Scan for the cell matching the given text and deliver its [X, Y] coordinate at center. 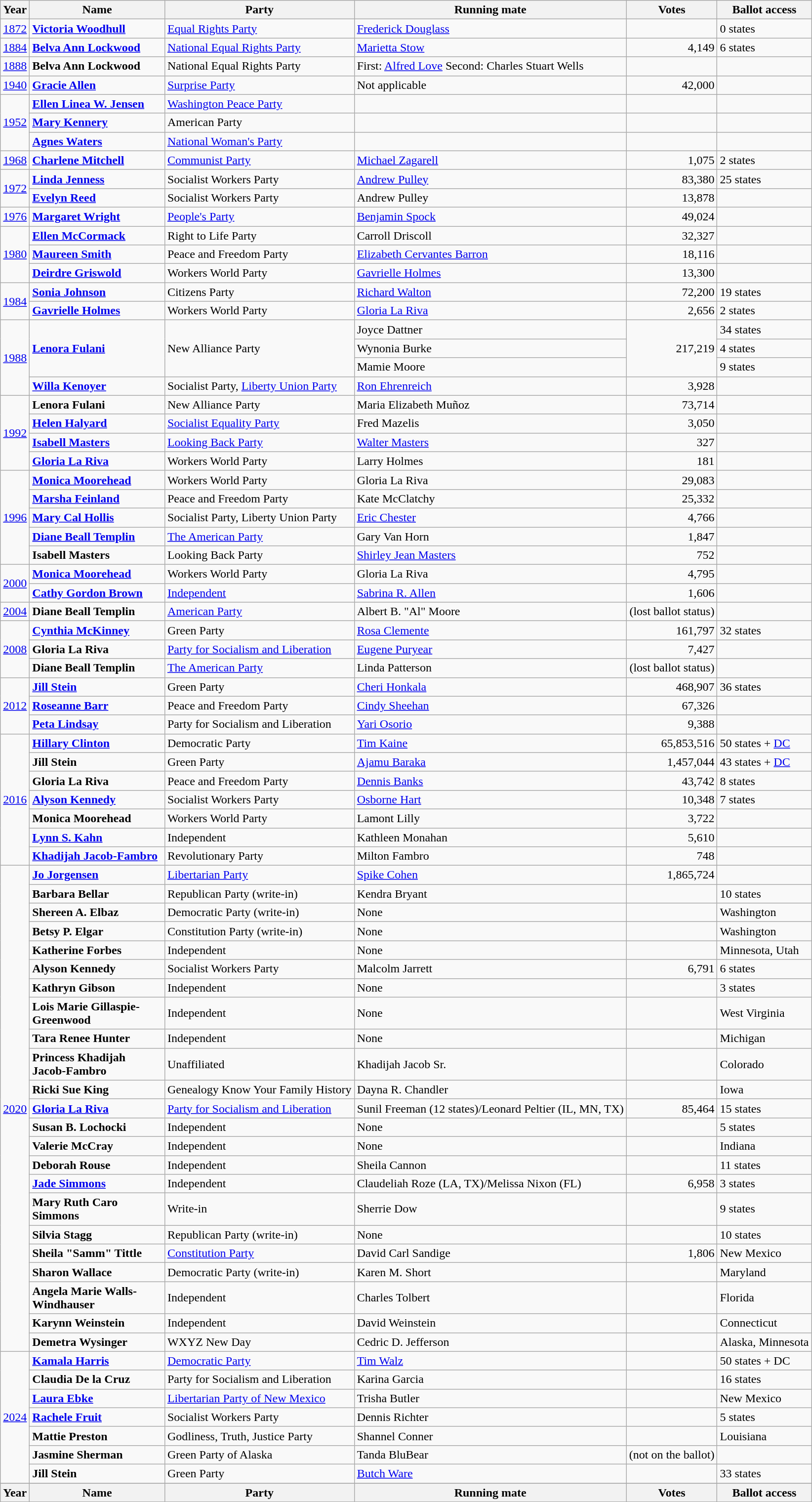
WXYZ New Day [259, 1342]
Dennis Richter [490, 1417]
Jo Jorgensen [97, 875]
1,847 [672, 536]
67,326 [672, 706]
33 states [765, 1473]
Walter Masters [490, 442]
Unaffiliated [259, 1064]
Rachele Fruit [97, 1417]
11 states [765, 1165]
Libertarian Party [259, 875]
Ellen Linea W. Jensen [97, 104]
1940 [15, 85]
2008 [15, 649]
Claudia De la Cruz [97, 1379]
Godliness, Truth, Justice Party [259, 1436]
1872 [15, 29]
Spike Cohen [490, 875]
32 states [765, 630]
Angela Marie Walls-Windhauser [97, 1297]
Willa Kenoyer [97, 386]
1,606 [672, 593]
Valerie McCray [97, 1146]
Yari Osorio [490, 724]
Revolutionary Party [259, 856]
Malcolm Jarrett [490, 969]
43 states + DC [765, 762]
Dennis Banks [490, 781]
748 [672, 856]
8 states [765, 781]
Linda Jenness [97, 179]
83,380 [672, 179]
Laura Ebke [97, 1398]
Richard Walton [490, 292]
Maria Elizabeth Muñoz [490, 405]
4,766 [672, 517]
25 states [765, 179]
15 states [765, 1108]
Right to Life Party [259, 236]
David Carl Sandige [490, 1253]
Elizabeth Cervantes Barron [490, 254]
1888 [15, 66]
Tim Walz [490, 1361]
Iowa [765, 1089]
1972 [15, 188]
0 states [765, 29]
Victoria Woodhull [97, 29]
Shannel Conner [490, 1436]
19 states [765, 292]
Mary Kennery [97, 123]
Maureen Smith [97, 254]
36 states [765, 687]
Communist Party [259, 160]
1992 [15, 433]
Michigan [765, 1039]
Betsy P. Elgar [97, 931]
1968 [15, 160]
Karina Garcia [490, 1379]
Princess Khadijah Jacob-Fambro [97, 1064]
Larry Holmes [490, 461]
Gary Van Horn [490, 536]
13,878 [672, 198]
Evelyn Reed [97, 198]
Hillary Clinton [97, 743]
Florida [765, 1297]
Tanda BluBear [490, 1455]
2016 [15, 799]
Joyce Dattner [490, 330]
Ajamu Baraka [490, 762]
1976 [15, 216]
4,149 [672, 47]
Mary Cal Hollis [97, 517]
Lois Marie Gillaspie-Greenwood [97, 1013]
Sharon Wallace [97, 1272]
18,116 [672, 254]
Carroll Driscoll [490, 236]
Agnes Waters [97, 141]
Rosa Clemente [490, 630]
1984 [15, 301]
Marietta Stow [490, 47]
29,083 [672, 480]
9,388 [672, 724]
Cynthia McKinney [97, 630]
Connecticut [765, 1323]
6,958 [672, 1184]
Benjamin Spock [490, 216]
Libertarian Party of New Mexico [259, 1398]
2000 [15, 584]
72,200 [672, 292]
468,907 [672, 687]
Dayna R. Chandler [490, 1089]
Ron Ehrenreich [490, 386]
34 states [765, 330]
Linda Patterson [490, 668]
Sheila "Samm" Tittle [97, 1253]
Mattie Preston [97, 1436]
181 [672, 461]
Deborah Rouse [97, 1165]
Tim Kaine [490, 743]
Maryland [765, 1272]
5,610 [672, 837]
2020 [15, 1109]
Jade Simmons [97, 1184]
Karen M. Short [490, 1272]
7 states [765, 799]
1988 [15, 358]
13,300 [672, 273]
1884 [15, 47]
Michael Zagarell [490, 160]
Sheila Cannon [490, 1165]
Cathy Gordon Brown [97, 593]
Socialist Equality Party [259, 423]
Kate McClatchy [490, 499]
Demetra Wysinger [97, 1342]
Constitution Party [259, 1253]
Sonia Johnson [97, 292]
Sunil Freeman (12 states)/Leonard Peltier (IL, MN, TX) [490, 1108]
Kathleen Monahan [490, 837]
Washington Peace Party [259, 104]
1952 [15, 123]
3,050 [672, 423]
Not applicable [490, 85]
Louisiana [765, 1436]
Mary Ruth Caro Simmons [97, 1210]
Roseanne Barr [97, 706]
Albert B. "Al" Moore [490, 612]
Tara Renee Hunter [97, 1039]
2024 [15, 1417]
Kendra Bryant [490, 894]
Colorado [765, 1064]
1980 [15, 254]
752 [672, 555]
Milton Fambro [490, 856]
2004 [15, 612]
327 [672, 442]
42,000 [672, 85]
Deirdre Griswold [97, 273]
16 states [765, 1379]
Kamala Harris [97, 1361]
Sherrie Dow [490, 1210]
Trisha Butler [490, 1398]
73,714 [672, 405]
2012 [15, 706]
Barbara Bellar [97, 894]
Susan B. Lochocki [97, 1127]
Green Party of Alaska [259, 1455]
Genealogy Know Your Family History [259, 1089]
Helen Halyard [97, 423]
6,791 [672, 969]
Cindy Sheehan [490, 706]
Eric Chester [490, 517]
Constitution Party (write-in) [259, 931]
Margaret Wright [97, 216]
Jasmine Sherman [97, 1455]
Osborne Hart [490, 799]
Fred Mazelis [490, 423]
Gracie Allen [97, 85]
Minnesota, Utah [765, 950]
David Weinstein [490, 1323]
3,722 [672, 818]
10,348 [672, 799]
85,464 [672, 1108]
217,219 [672, 348]
Cedric D. Jefferson [490, 1342]
1996 [15, 517]
Lynn S. Kahn [97, 837]
Wynonia Burke [490, 348]
Claudeliah Roze (LA, TX)/Melissa Nixon (FL) [490, 1184]
West Virginia [765, 1013]
People's Party [259, 216]
Ellen McCormack [97, 236]
Equal Rights Party [259, 29]
First: Alfred Love Second: Charles Stuart Wells [490, 66]
4,795 [672, 574]
Kathryn Gibson [97, 988]
2,656 [672, 311]
7,427 [672, 649]
3,928 [672, 386]
1,075 [672, 160]
Butch Ware [490, 1473]
Khadijah Jacob-Fambro [97, 856]
Citizens Party [259, 292]
Cheri Honkala [490, 687]
Charlene Mitchell [97, 160]
Surprise Party [259, 85]
4 states [765, 348]
25,332 [672, 499]
161,797 [672, 630]
Charles Tolbert [490, 1297]
Peta Lindsay [97, 724]
49,024 [672, 216]
Silvia Stagg [97, 1235]
Karynn Weinstein [97, 1323]
1,806 [672, 1253]
Sabrina R. Allen [490, 593]
Alaska, Minnesota [765, 1342]
1,865,724 [672, 875]
National Woman's Party [259, 141]
Frederick Douglass [490, 29]
Marsha Feinland [97, 499]
(not on the ballot) [672, 1455]
Mamie Moore [490, 367]
Shereen A. Elbaz [97, 913]
65,853,516 [672, 743]
Ricki Sue King [97, 1089]
Indiana [765, 1146]
Shirley Jean Masters [490, 555]
Katherine Forbes [97, 950]
Eugene Puryear [490, 649]
1,457,044 [672, 762]
32,327 [672, 236]
Write-in [259, 1210]
Lamont Lilly [490, 818]
Khadijah Jacob Sr. [490, 1064]
43,742 [672, 781]
